Capture the cell that displays the provided text and extract its [X, Y] central coordinate. 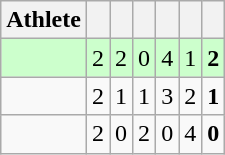
3 [168, 96]
Athlete [44, 20]
